Return [x, y] of the center of cell containing provided text 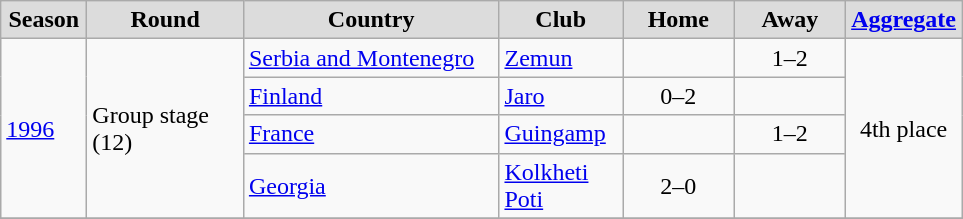
Away [790, 20]
Country [371, 20]
Guingamp [561, 134]
Round [166, 20]
2–0 [678, 186]
Georgia [371, 186]
Zemun [561, 58]
Serbia and Montenegro [371, 58]
Season [44, 20]
Kolkheti Poti [561, 186]
1996 [44, 128]
France [371, 134]
Group stage (12) [166, 128]
0–2 [678, 96]
Home [678, 20]
Club [561, 20]
Jaro [561, 96]
Finland [371, 96]
4th place [904, 128]
Aggregate [904, 20]
